Identify which cell holds the provided text, then report its [X, Y] central coordinate. 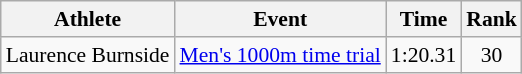
Laurence Burnside [88, 55]
Athlete [88, 19]
1:20.31 [424, 55]
Time [424, 19]
30 [492, 55]
Men's 1000m time trial [280, 55]
Event [280, 19]
Rank [492, 19]
